Determine the (X, Y) coordinate at the center of the cell enclosing the given text.  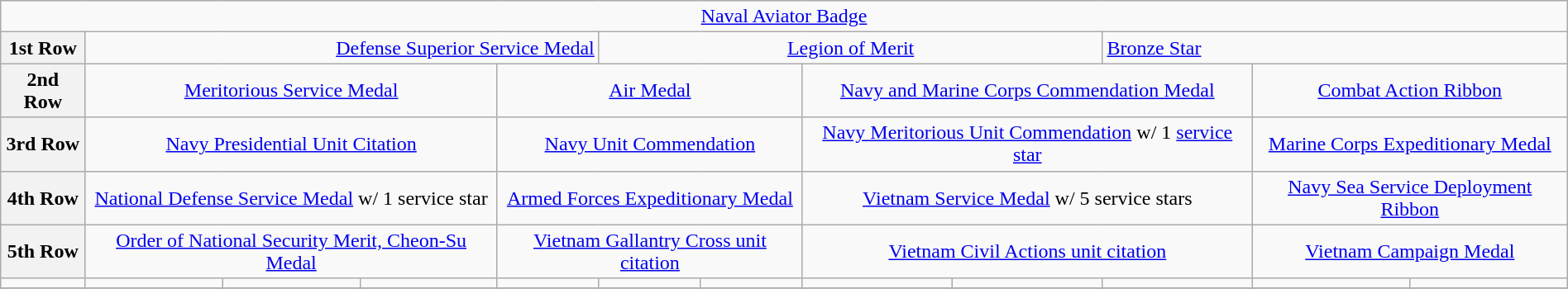
5th Row (43, 251)
Air Medal (650, 91)
Navy Meritorious Unit Commendation w/ 1 service star (1027, 144)
Naval Aviator Badge (784, 17)
1st Row (43, 48)
Meritorious Service Medal (291, 91)
Defense Superior Service Medal (342, 48)
2nd Row (43, 91)
Vietnam Gallantry Cross unit citation (650, 251)
National Defense Service Medal w/ 1 service star (291, 198)
Navy Presidential Unit Citation (291, 144)
Vietnam Campaign Medal (1409, 251)
Navy Sea Service Deployment Ribbon (1409, 198)
Combat Action Ribbon (1409, 91)
Legion of Merit (850, 48)
Navy Unit Commendation (650, 144)
Vietnam Civil Actions unit citation (1027, 251)
Vietnam Service Medal w/ 5 service stars (1027, 198)
Armed Forces Expeditionary Medal (650, 198)
Navy and Marine Corps Commendation Medal (1027, 91)
Order of National Security Merit, Cheon-Su Medal (291, 251)
3rd Row (43, 144)
Bronze Star (1335, 48)
Marine Corps Expeditionary Medal (1409, 144)
4th Row (43, 198)
